From the cell containing the given text, extract its center point as [X, Y] coordinate. 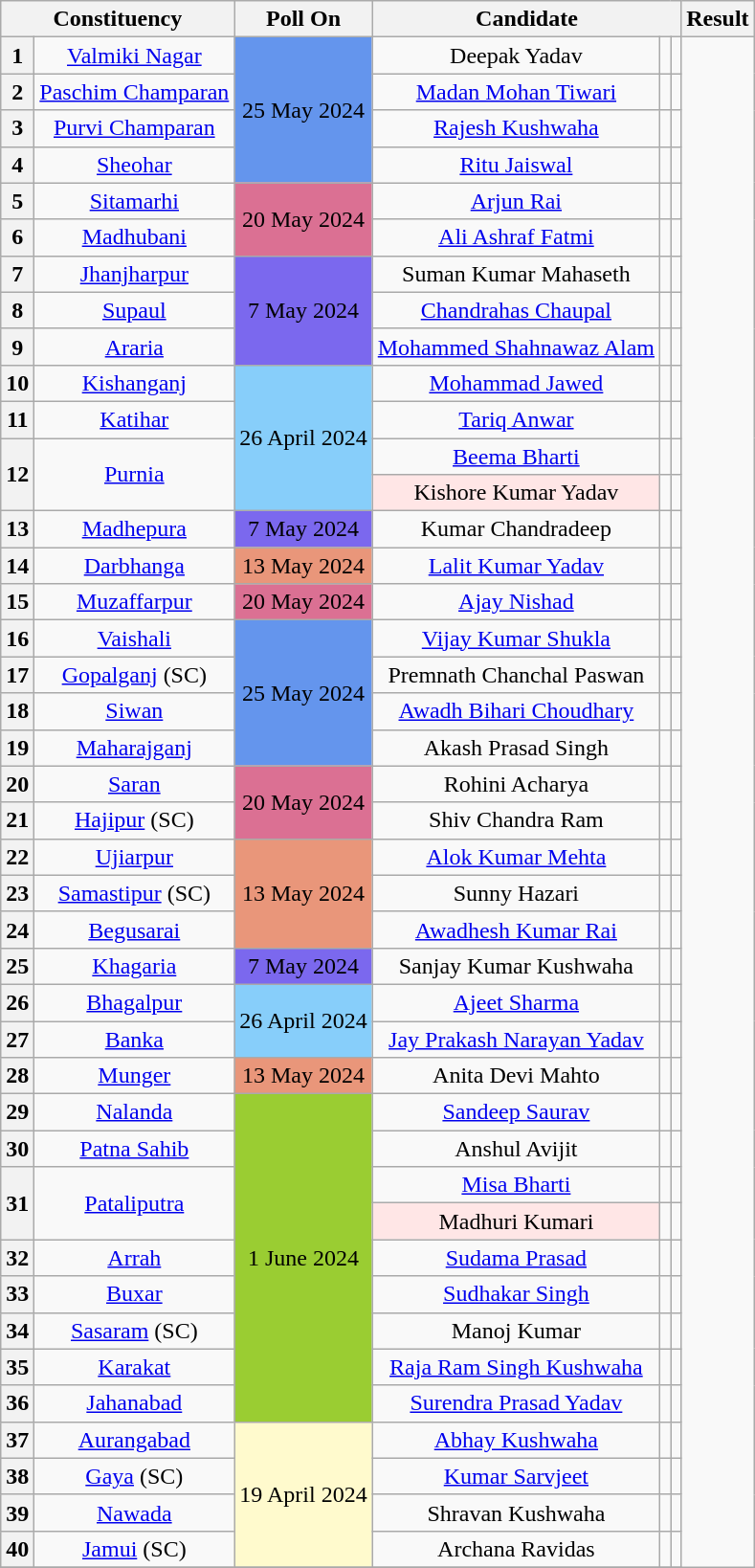
Raja Ram Singh Kushwaha [516, 1367]
Misa Bharti [516, 1185]
Poll On [303, 19]
Candidate [526, 19]
32 [17, 1258]
Tariq Anwar [516, 419]
30 [17, 1149]
31 [17, 1203]
Sudhakar Singh [516, 1294]
Arjun Rai [516, 201]
33 [17, 1294]
Hajipur (SC) [134, 820]
Kishanganj [134, 383]
29 [17, 1112]
35 [17, 1367]
Karakat [134, 1367]
Sasaram (SC) [134, 1331]
Rajesh Kushwaha [516, 128]
9 [17, 347]
11 [17, 419]
Darbhanga [134, 566]
Supaul [134, 310]
38 [17, 1476]
Suman Kumar Mahaseth [516, 274]
Maharajganj [134, 748]
Purvi Champaran [134, 128]
Anita Devi Mahto [516, 1076]
Saran [134, 784]
4 [17, 165]
Aurangabad [134, 1440]
1 June 2024 [303, 1258]
Premnath Chanchal Paswan [516, 675]
Mohammad Jawed [516, 383]
Sitamarhi [134, 201]
Pataliputra [134, 1203]
12 [17, 475]
Ali Ashraf Fatmi [516, 237]
Madhepura [134, 529]
Patna Sahib [134, 1149]
Kishore Kumar Yadav [516, 493]
23 [17, 893]
Vijay Kumar Shukla [516, 638]
27 [17, 1039]
Abhay Kushwaha [516, 1440]
Nawada [134, 1512]
14 [17, 566]
Ujiarpur [134, 857]
Jay Prakash Narayan Yadav [516, 1039]
Jamui (SC) [134, 1549]
Lalit Kumar Yadav [516, 566]
Rohini Acharya [516, 784]
2 [17, 92]
Gaya (SC) [134, 1476]
21 [17, 820]
17 [17, 675]
Bhagalpur [134, 1002]
20 [17, 784]
Ajeet Sharma [516, 1002]
Deepak Yadav [516, 56]
Banka [134, 1039]
34 [17, 1331]
Samastipur (SC) [134, 893]
1 [17, 56]
Ritu Jaiswal [516, 165]
Begusarai [134, 930]
Muzaffarpur [134, 602]
Akash Prasad Singh [516, 748]
Anshul Avijit [516, 1149]
Shiv Chandra Ram [516, 820]
3 [17, 128]
40 [17, 1549]
36 [17, 1403]
Archana Ravidas [516, 1549]
Paschim Champaran [134, 92]
Sunny Hazari [516, 893]
Siwan [134, 711]
Madhuri Kumari [516, 1221]
Gopalganj (SC) [134, 675]
10 [17, 383]
19 [17, 748]
37 [17, 1440]
Jahanabad [134, 1403]
15 [17, 602]
Shravan Kushwaha [516, 1512]
6 [17, 237]
Sanjay Kumar Kushwaha [516, 966]
24 [17, 930]
Surendra Prasad Yadav [516, 1403]
Sandeep Saurav [516, 1112]
Sudama Prasad [516, 1258]
13 [17, 529]
Madhubani [134, 237]
8 [17, 310]
Valmiki Nagar [134, 56]
Awadhesh Kumar Rai [516, 930]
25 [17, 966]
Vaishali [134, 638]
Madan Mohan Tiwari [516, 92]
16 [17, 638]
26 [17, 1002]
Katihar [134, 419]
Khagaria [134, 966]
28 [17, 1076]
Kumar Chandradeep [516, 529]
Arrah [134, 1258]
Result [718, 19]
Sheohar [134, 165]
Buxar [134, 1294]
Manoj Kumar [516, 1331]
7 [17, 274]
Beema Bharti [516, 457]
19 April 2024 [303, 1494]
Alok Kumar Mehta [516, 857]
18 [17, 711]
Munger [134, 1076]
Awadh Bihari Choudhary [516, 711]
Chandrahas Chaupal [516, 310]
Nalanda [134, 1112]
39 [17, 1512]
Kumar Sarvjeet [516, 1476]
5 [17, 201]
Purnia [134, 475]
Ajay Nishad [516, 602]
22 [17, 857]
Jhanjharpur [134, 274]
Constituency [118, 19]
Araria [134, 347]
Mohammed Shahnawaz Alam [516, 347]
